Detect which cell encompasses the target text, then output its (X, Y) center coordinate. 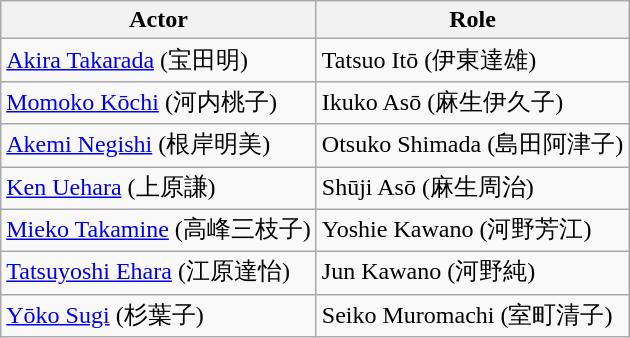
Ikuko Asō (麻生伊久子) (472, 102)
Mieko Takamine (高峰三枝子) (159, 230)
Yoshie Kawano (河野芳江) (472, 230)
Tatsuyoshi Ehara (江原達怡) (159, 274)
Ken Uehara (上原謙) (159, 188)
Shūji Asō (麻生周治) (472, 188)
Yōko Sugi (杉葉子) (159, 316)
Tatsuo Itō (伊東達雄) (472, 60)
Akemi Negishi (根岸明美) (159, 146)
Actor (159, 20)
Seiko Muromachi (室町清子) (472, 316)
Role (472, 20)
Jun Kawano (河野純) (472, 274)
Otsuko Shimada (島田阿津子) (472, 146)
Akira Takarada (宝田明) (159, 60)
Momoko Kōchi (河内桃子) (159, 102)
